Pinpoint the cell where the given text exists, returning its (X, Y) midpoint coordinate. 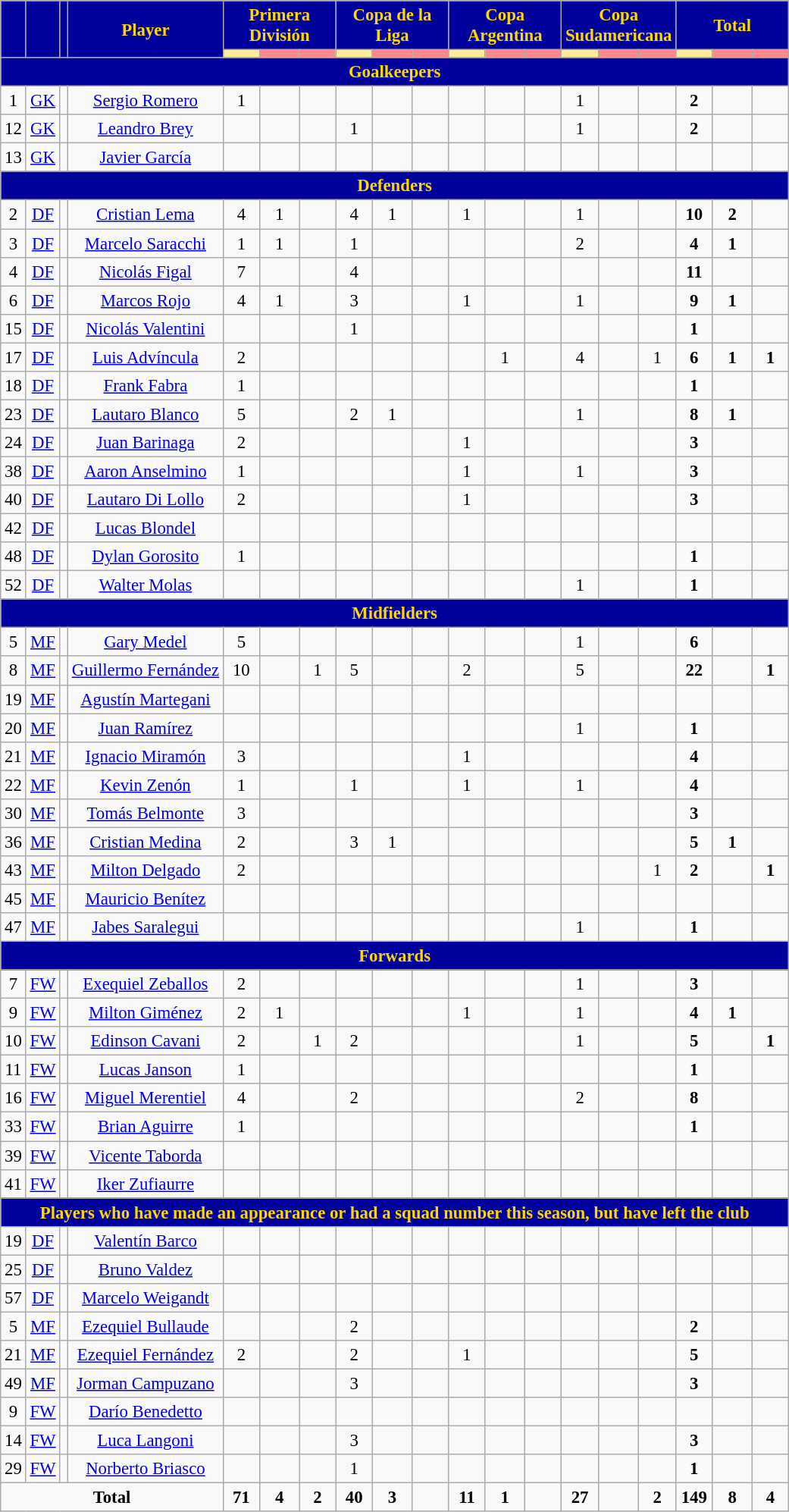
Vicente Taborda (146, 1156)
27 (581, 1498)
Cristian Lema (146, 215)
Cristian Medina (146, 842)
Tomás Belmonte (146, 814)
Iker Zufiaurre (146, 1184)
Copa de la Liga (393, 26)
Brian Aguirre (146, 1127)
Kevin Zenón (146, 785)
43 (14, 870)
Nicolás Valentini (146, 328)
Ezequiel Bullaude (146, 1326)
Defenders (395, 186)
Norberto Briasco (146, 1469)
Juan Barinaga (146, 443)
Aaron Anselmino (146, 471)
Marcelo Saracchi (146, 243)
Primera División (279, 26)
25 (14, 1269)
Copa Sudamericana (618, 26)
Goalkeepers (395, 72)
14 (14, 1441)
Darío Benedetto (146, 1412)
Midfielders (395, 613)
Javier García (146, 158)
Juan Ramírez (146, 728)
Players who have made an appearance or had a squad number this season, but have left the club (395, 1212)
15 (14, 328)
45 (14, 899)
41 (14, 1184)
24 (14, 443)
Forwards (395, 956)
Ezequiel Fernández (146, 1355)
Miguel Merentiel (146, 1099)
Luis Advíncula (146, 357)
Luca Langoni (146, 1441)
30 (14, 814)
47 (14, 927)
Nicolás Figal (146, 271)
52 (14, 585)
Lucas Janson (146, 1070)
Agustín Martegani (146, 699)
42 (14, 529)
149 (694, 1498)
38 (14, 471)
17 (14, 357)
Mauricio Benítez (146, 899)
Bruno Valdez (146, 1269)
57 (14, 1298)
Jabes Saralegui (146, 927)
13 (14, 158)
Jorman Campuzano (146, 1383)
16 (14, 1099)
Leandro Brey (146, 129)
20 (14, 728)
48 (14, 557)
Milton Delgado (146, 870)
Guillermo Fernández (146, 671)
Lautaro Di Lollo (146, 500)
Exequiel Zeballos (146, 984)
12 (14, 129)
49 (14, 1383)
Lucas Blondel (146, 529)
Gary Medel (146, 642)
Marcelo Weigandt (146, 1298)
36 (14, 842)
Frank Fabra (146, 386)
Lautaro Blanco (146, 414)
Walter Molas (146, 585)
Dylan Gorosito (146, 557)
71 (241, 1498)
23 (14, 414)
Sergio Romero (146, 101)
39 (14, 1156)
Copa Argentina (505, 26)
Milton Giménez (146, 1013)
Edinson Cavani (146, 1041)
Player (146, 29)
33 (14, 1127)
Valentín Barco (146, 1241)
29 (14, 1469)
Marcos Rojo (146, 300)
Ignacio Miramón (146, 756)
18 (14, 386)
